Return the (X, Y) coordinate for the center point of the cell that contains the specified text.  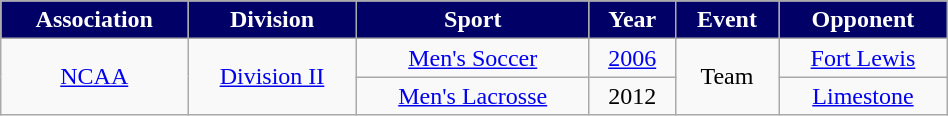
Opponent (864, 20)
2006 (632, 58)
Division (272, 20)
Association (94, 20)
Team (726, 77)
Fort Lewis (864, 58)
Year (632, 20)
Men's Soccer (472, 58)
Men's Lacrosse (472, 96)
2012 (632, 96)
Sport (472, 20)
Limestone (864, 96)
Division II (272, 77)
Event (726, 20)
NCAA (94, 77)
